From the cell containing the given text, extract its center point as (X, Y) coordinate. 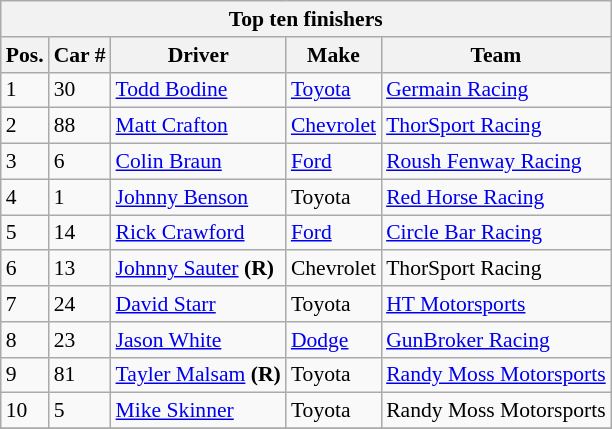
Colin Braun (198, 162)
Jason White (198, 340)
Top ten finishers (306, 19)
7 (25, 304)
3 (25, 162)
Dodge (334, 340)
Car # (80, 55)
4 (25, 197)
Pos. (25, 55)
Red Horse Racing (496, 197)
Make (334, 55)
David Starr (198, 304)
23 (80, 340)
GunBroker Racing (496, 340)
Tayler Malsam (R) (198, 375)
88 (80, 126)
10 (25, 411)
2 (25, 126)
30 (80, 90)
Johnny Benson (198, 197)
Rick Crawford (198, 233)
81 (80, 375)
14 (80, 233)
Roush Fenway Racing (496, 162)
Circle Bar Racing (496, 233)
Matt Crafton (198, 126)
24 (80, 304)
Germain Racing (496, 90)
9 (25, 375)
Mike Skinner (198, 411)
8 (25, 340)
HT Motorsports (496, 304)
Team (496, 55)
Driver (198, 55)
Johnny Sauter (R) (198, 269)
Todd Bodine (198, 90)
13 (80, 269)
